Detect which cell encompasses the target text, then output its [X, Y] center coordinate. 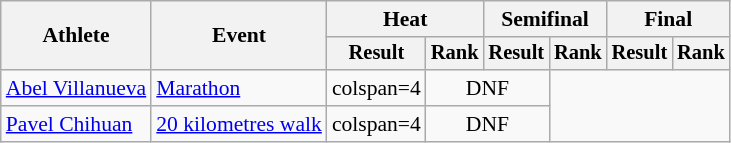
Abel Villanueva [76, 88]
Heat [406, 19]
Semifinal [544, 19]
Pavel Chihuan [76, 124]
20 kilometres walk [239, 124]
Marathon [239, 88]
Final [668, 19]
Event [239, 36]
Athlete [76, 36]
